Extract the [X, Y] coordinate from the center of the cell holding the provided text.  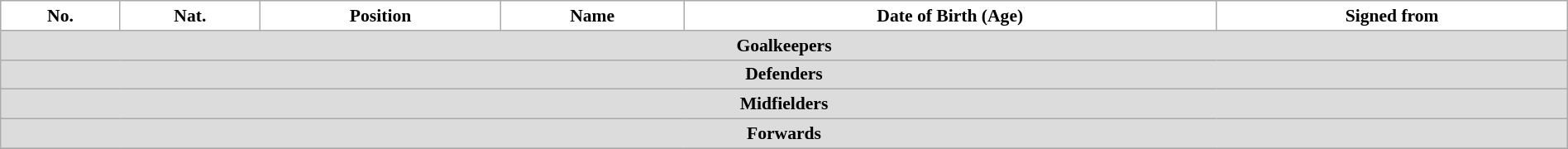
Position [380, 16]
Nat. [190, 16]
Midfielders [784, 104]
Date of Birth (Age) [950, 16]
Forwards [784, 134]
Signed from [1392, 16]
Name [592, 16]
No. [60, 16]
Defenders [784, 74]
Goalkeepers [784, 46]
